From the cell containing the given text, extract its center point as (x, y) coordinate. 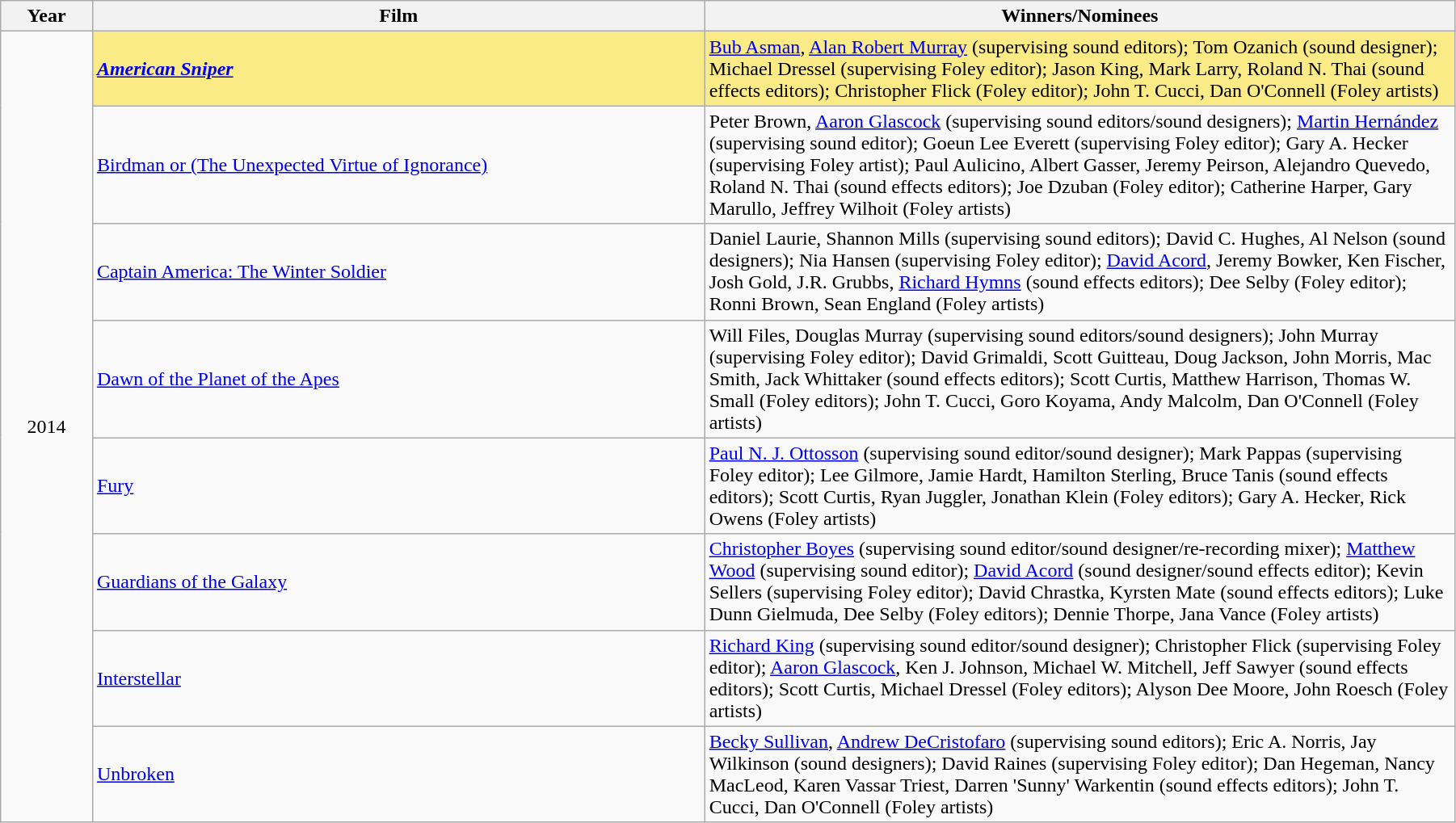
Guardians of the Galaxy (398, 582)
Captain America: The Winter Soldier (398, 271)
Unbroken (398, 774)
Interstellar (398, 678)
American Sniper (398, 69)
Fury (398, 486)
Year (47, 16)
Winners/Nominees (1079, 16)
Dawn of the Planet of the Apes (398, 379)
2014 (47, 427)
Film (398, 16)
Birdman or (The Unexpected Virtue of Ignorance) (398, 165)
